Capture the cell that displays the provided text and extract its (x, y) central coordinate. 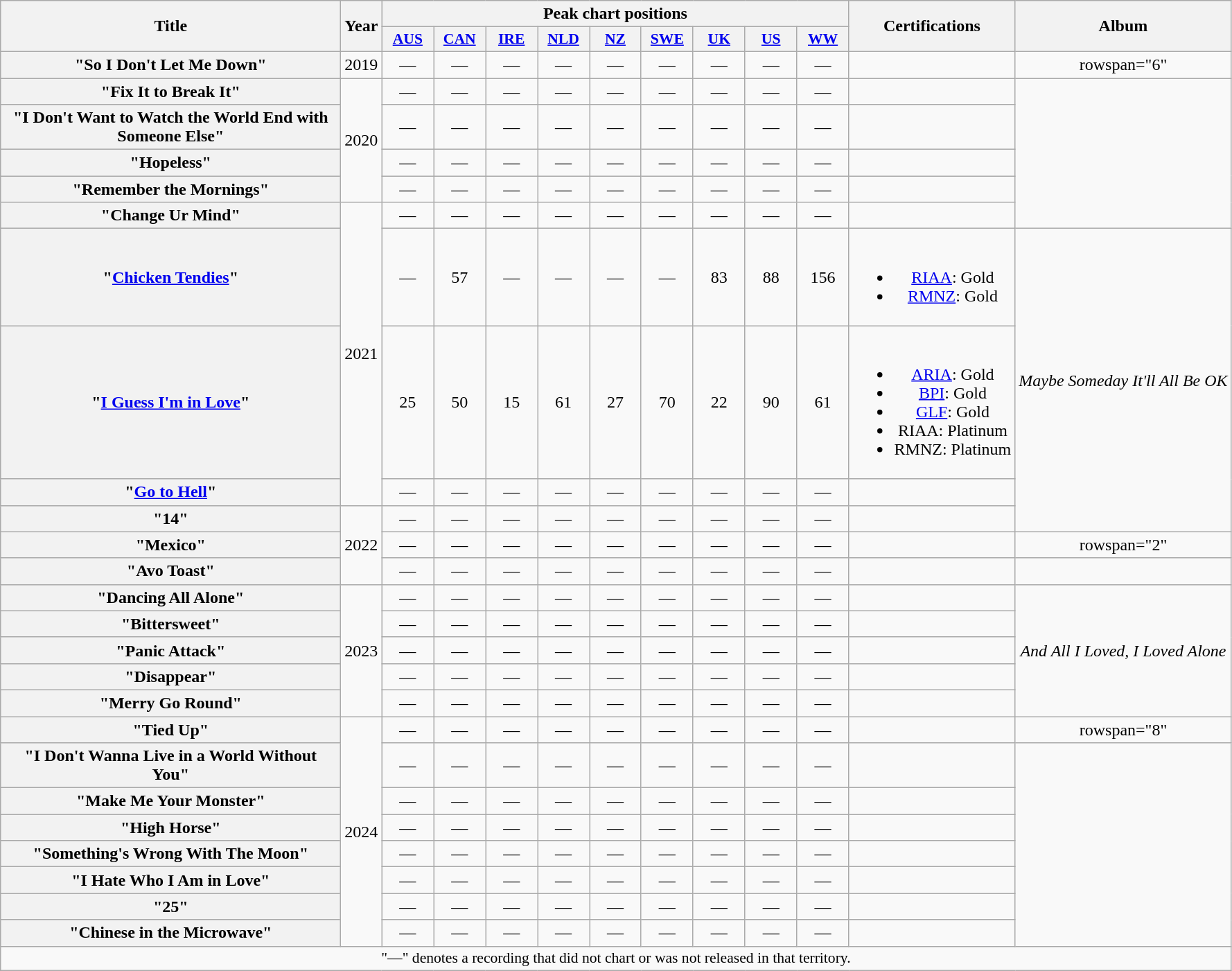
27 (615, 402)
US (771, 40)
"I Hate Who I Am in Love" (170, 880)
"—" denotes a recording that did not chart or was not released in that territory. (616, 959)
22 (719, 402)
83 (719, 277)
"14" (170, 518)
"Change Ur Mind" (170, 216)
And All I Loved, I Loved Alone (1123, 650)
"Dancing All Alone" (170, 597)
"High Horse" (170, 828)
"Hopeless" (170, 163)
2022 (362, 545)
"Remember the Mornings" (170, 189)
NLD (564, 40)
CAN (460, 40)
"Merry Go Round" (170, 703)
IRE (511, 40)
"Mexico" (170, 545)
Year (362, 26)
"I Don't Want to Watch the World End with Someone Else" (170, 128)
RIAA: GoldRMNZ: Gold (932, 277)
ARIA: GoldBPI: GoldGLF: GoldRIAA: PlatinumRMNZ: Platinum (932, 402)
156 (823, 277)
rowspan="2" (1123, 545)
"Chicken Tendies" (170, 277)
Certifications (932, 26)
70 (667, 402)
"Avo Toast" (170, 571)
50 (460, 402)
"Tied Up" (170, 730)
rowspan="8" (1123, 730)
"Make Me Your Monster" (170, 801)
"So I Don't Let Me Down" (170, 64)
90 (771, 402)
57 (460, 277)
AUS (407, 40)
Peak chart positions (615, 14)
WW (823, 40)
"Chinese in the Microwave" (170, 933)
"Disappear" (170, 676)
2020 (362, 140)
"Bittersweet" (170, 624)
2023 (362, 650)
25 (407, 402)
"Something's Wrong With The Moon" (170, 854)
"25" (170, 907)
"I Guess I'm in Love" (170, 402)
Title (170, 26)
2019 (362, 64)
"Go to Hell" (170, 492)
88 (771, 277)
rowspan="6" (1123, 64)
2024 (362, 832)
NZ (615, 40)
15 (511, 402)
SWE (667, 40)
"Panic Attack" (170, 650)
UK (719, 40)
Maybe Someday It'll All Be OK (1123, 380)
2021 (362, 353)
"I Don't Wanna Live in a World Without You" (170, 765)
Album (1123, 26)
"Fix It to Break It" (170, 91)
